Return [x, y] of the center of cell containing provided text 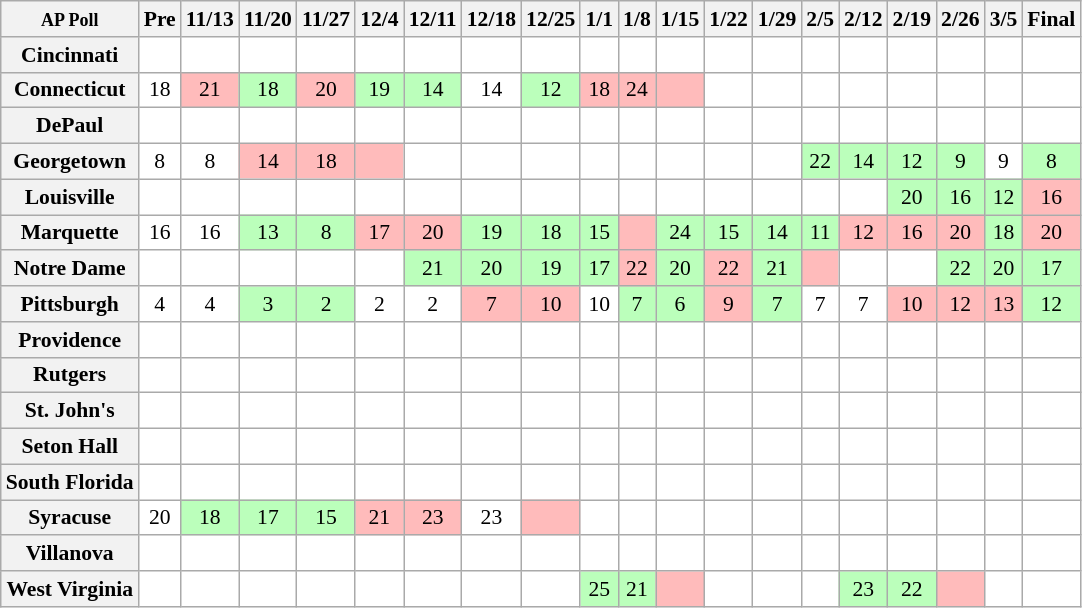
Louisville [70, 197]
6 [680, 304]
St. John's [70, 411]
2/5 [820, 19]
Cincinnati [70, 55]
25 [599, 589]
3/5 [1004, 19]
12/25 [550, 19]
Providence [70, 340]
DePaul [70, 126]
Seton Hall [70, 447]
West Virginia [70, 589]
AP Poll [70, 19]
11/27 [326, 19]
Georgetown [70, 162]
2/19 [912, 19]
Syracuse [70, 518]
Rutgers [70, 375]
Marquette [70, 233]
11/13 [210, 19]
1/22 [728, 19]
1/15 [680, 19]
2/12 [864, 19]
11/20 [268, 19]
12/11 [433, 19]
1/29 [778, 19]
Notre Dame [70, 269]
12/18 [492, 19]
1/8 [637, 19]
12/4 [380, 19]
1/1 [599, 19]
Villanova [70, 554]
South Florida [70, 482]
Pittsburgh [70, 304]
3 [268, 304]
Final [1051, 19]
Pre [160, 19]
2/26 [960, 19]
11 [820, 233]
Connecticut [70, 90]
